Output the [x, y] coordinate of the center of the cell containing the given text.  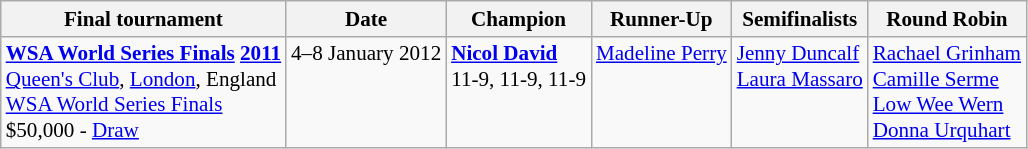
WSA World Series Finals 2011 Queen's Club, London, EnglandWSA World Series Finals$50,000 - Draw [144, 92]
Date [366, 18]
Semifinalists [800, 18]
Champion [518, 18]
Madeline Perry [662, 92]
Rachael Grinham Camille Serme Low Wee Wern Donna Urquhart [947, 92]
Jenny Duncalf Laura Massaro [800, 92]
Runner-Up [662, 18]
4–8 January 2012 [366, 92]
Round Robin [947, 18]
Final tournament [144, 18]
Nicol David11-9, 11-9, 11-9 [518, 92]
